Determine the [X, Y] coordinate at the center of the cell enclosing the given text.  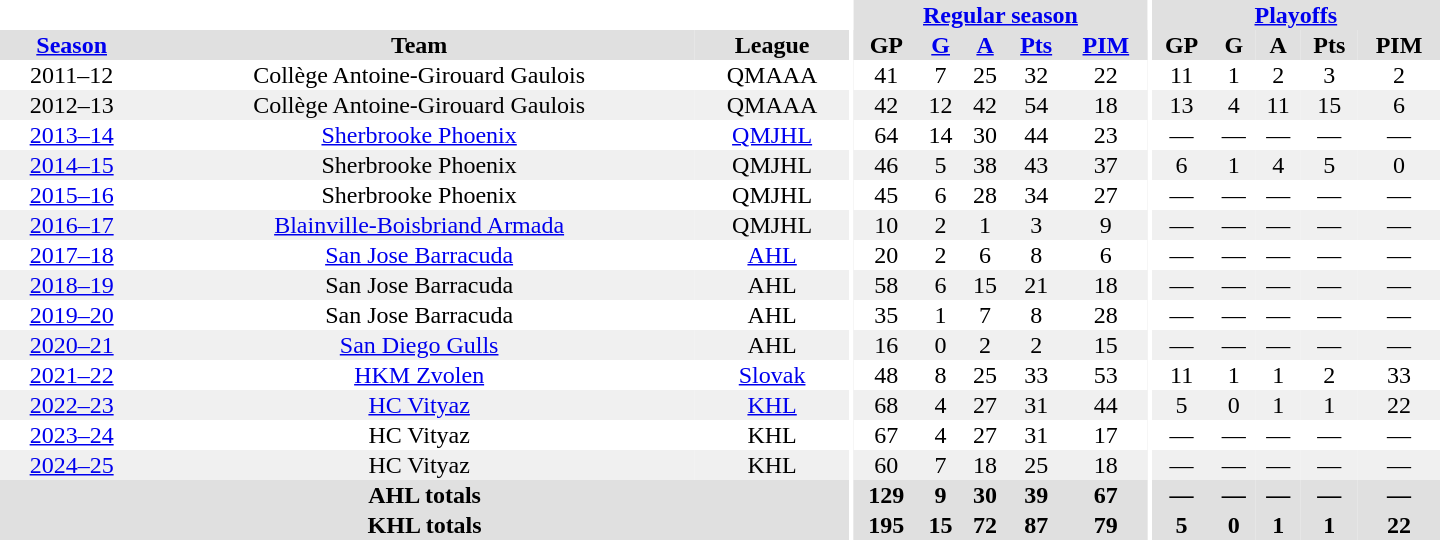
20 [886, 255]
23 [1106, 135]
129 [886, 495]
KHL totals [424, 525]
Regular season [1000, 15]
2015–16 [72, 195]
2017–18 [72, 255]
Slovak [772, 375]
2012–13 [72, 105]
68 [886, 405]
2014–15 [72, 165]
35 [886, 315]
Season [72, 45]
2024–25 [72, 465]
46 [886, 165]
2016–17 [72, 225]
2023–24 [72, 435]
San Diego Gulls [419, 345]
13 [1182, 105]
League [772, 45]
60 [886, 465]
16 [886, 345]
43 [1036, 165]
14 [940, 135]
45 [886, 195]
21 [1036, 285]
58 [886, 285]
2018–19 [72, 285]
48 [886, 375]
Playoffs [1296, 15]
32 [1036, 75]
HKM Zvolen [419, 375]
72 [985, 525]
10 [886, 225]
54 [1036, 105]
17 [1106, 435]
79 [1106, 525]
64 [886, 135]
2019–20 [72, 315]
34 [1036, 195]
2022–23 [72, 405]
12 [940, 105]
37 [1106, 165]
38 [985, 165]
2021–22 [72, 375]
2020–21 [72, 345]
195 [886, 525]
41 [886, 75]
53 [1106, 375]
Blainville-Boisbriand Armada [419, 225]
87 [1036, 525]
Team [419, 45]
2011–12 [72, 75]
AHL totals [424, 495]
2013–14 [72, 135]
39 [1036, 495]
